Locate the cell with the specified text and output its (X, Y) center coordinate. 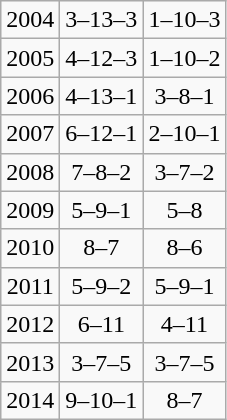
2013 (30, 362)
5–8 (184, 210)
2004 (30, 20)
2006 (30, 96)
2008 (30, 172)
2010 (30, 248)
8–6 (184, 248)
1–10–2 (184, 58)
5–9–2 (102, 286)
7–8–2 (102, 172)
2014 (30, 400)
2007 (30, 134)
9–10–1 (102, 400)
2012 (30, 324)
4–12–3 (102, 58)
3–13–3 (102, 20)
2009 (30, 210)
1–10–3 (184, 20)
6–12–1 (102, 134)
2005 (30, 58)
3–7–2 (184, 172)
2–10–1 (184, 134)
4–11 (184, 324)
4–13–1 (102, 96)
3–8–1 (184, 96)
6–11 (102, 324)
2011 (30, 286)
